Pinpoint the cell where the given text exists, returning its [X, Y] midpoint coordinate. 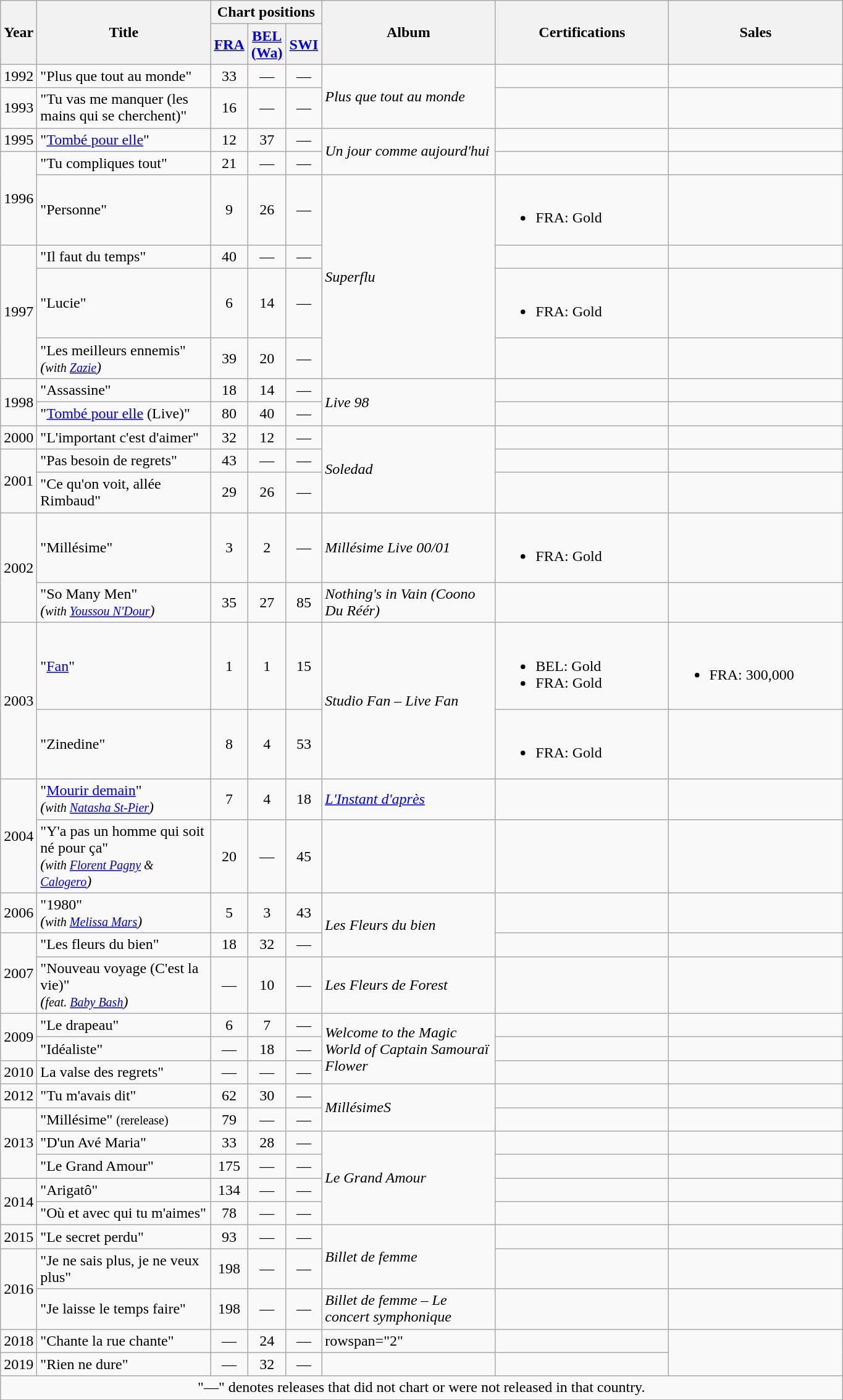
30 [267, 1095]
1992 [19, 76]
2004 [19, 836]
93 [229, 1237]
BEL (Wa) [267, 44]
"Je ne sais plus, je ne veux plus" [124, 1269]
Chart positions [266, 12]
Year [19, 32]
"Millésime" (rerelease) [124, 1119]
2007 [19, 973]
Millésime Live 00/01 [409, 547]
"Lucie" [124, 303]
MillésimeS [409, 1107]
"Assassine" [124, 390]
"Le secret perdu" [124, 1237]
2003 [19, 701]
"Chante la rue chante" [124, 1341]
"Tombé pour elle (Live)" [124, 413]
"Millésime" [124, 547]
"Plus que tout au monde" [124, 76]
Sales [756, 32]
L'Instant d'après [409, 799]
78 [229, 1213]
80 [229, 413]
"Mourir demain"(with Natasha St-Pier) [124, 799]
1997 [19, 311]
2009 [19, 1037]
"Nouveau voyage (C'est la vie)"(feat. Baby Bash) [124, 985]
"Le Grand Amour" [124, 1166]
FRA: 300,000 [756, 666]
"So Many Men"(with Youssou N'Dour) [124, 603]
Welcome to the Magic World of Captain Samouraï Flower [409, 1048]
15 [304, 666]
29 [229, 493]
2019 [19, 1364]
2002 [19, 568]
27 [267, 603]
"Pas besoin de regrets" [124, 461]
10 [267, 985]
"Tu m'avais dit" [124, 1095]
1993 [19, 108]
79 [229, 1119]
39 [229, 358]
"L'important c'est d'aimer" [124, 437]
"Il faut du temps" [124, 256]
37 [267, 140]
8 [229, 744]
"Tu vas me manquer (les mains qui se cherchent)" [124, 108]
"D'un Avé Maria" [124, 1143]
Billet de femme [409, 1257]
"Je laisse le temps faire" [124, 1309]
"Y'a pas un homme qui soit né pour ça"(with Florent Pagny & Calogero) [124, 856]
Billet de femme – Le concert symphonique [409, 1309]
2006 [19, 913]
Certifications [582, 32]
Plus que tout au monde [409, 96]
85 [304, 603]
2014 [19, 1202]
35 [229, 603]
"Rien ne dure" [124, 1364]
"Le drapeau" [124, 1025]
Les Fleurs de Forest [409, 985]
"Les fleurs du bien" [124, 945]
134 [229, 1190]
2015 [19, 1237]
9 [229, 210]
2018 [19, 1341]
FRA [229, 44]
"1980"(with Melissa Mars) [124, 913]
Title [124, 32]
"Tu compliques tout" [124, 163]
Studio Fan – Live Fan [409, 701]
BEL: GoldFRA: Gold [582, 666]
"Zinedine" [124, 744]
Soledad [409, 468]
Nothing's in Vain (Coono Du Réér) [409, 603]
"Fan" [124, 666]
2 [267, 547]
Album [409, 32]
21 [229, 163]
"Les meilleurs ennemis"(with Zazie) [124, 358]
5 [229, 913]
16 [229, 108]
Le Grand Amour [409, 1178]
"Personne" [124, 210]
Live 98 [409, 402]
2012 [19, 1095]
"Ce qu'on voit, allée Rimbaud" [124, 493]
rowspan="2" [409, 1341]
Un jour comme aujourd'hui [409, 151]
2001 [19, 481]
62 [229, 1095]
2013 [19, 1142]
24 [267, 1341]
"—" denotes releases that did not chart or were not released in that country. [421, 1388]
"Où et avec qui tu m'aimes" [124, 1213]
"Idéaliste" [124, 1048]
Superflu [409, 277]
2010 [19, 1072]
"Tombé pour elle" [124, 140]
Les Fleurs du bien [409, 924]
175 [229, 1166]
28 [267, 1143]
2016 [19, 1289]
La valse des regrets" [124, 1072]
2000 [19, 437]
1996 [19, 198]
"Arigatô" [124, 1190]
45 [304, 856]
53 [304, 744]
1998 [19, 402]
SWI [304, 44]
1995 [19, 140]
